Identify which cell holds the provided text, then report its [x, y] central coordinate. 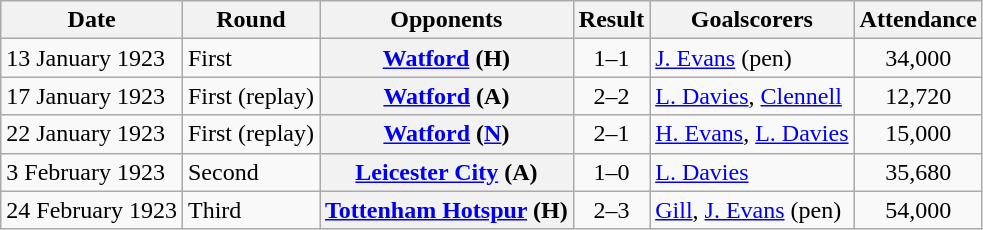
13 January 1923 [92, 58]
L. Davies, Clennell [752, 96]
1–0 [611, 172]
Date [92, 20]
54,000 [918, 210]
Result [611, 20]
J. Evans (pen) [752, 58]
Round [250, 20]
24 February 1923 [92, 210]
2–2 [611, 96]
Goalscorers [752, 20]
22 January 1923 [92, 134]
15,000 [918, 134]
12,720 [918, 96]
Opponents [447, 20]
Gill, J. Evans (pen) [752, 210]
1–1 [611, 58]
34,000 [918, 58]
Tottenham Hotspur (H) [447, 210]
Second [250, 172]
Attendance [918, 20]
H. Evans, L. Davies [752, 134]
2–3 [611, 210]
35,680 [918, 172]
2–1 [611, 134]
3 February 1923 [92, 172]
L. Davies [752, 172]
Leicester City (A) [447, 172]
Watford (N) [447, 134]
First [250, 58]
17 January 1923 [92, 96]
Third [250, 210]
Watford (H) [447, 58]
Watford (A) [447, 96]
